Return the (X, Y) coordinate for the center point of the cell that contains the specified text.  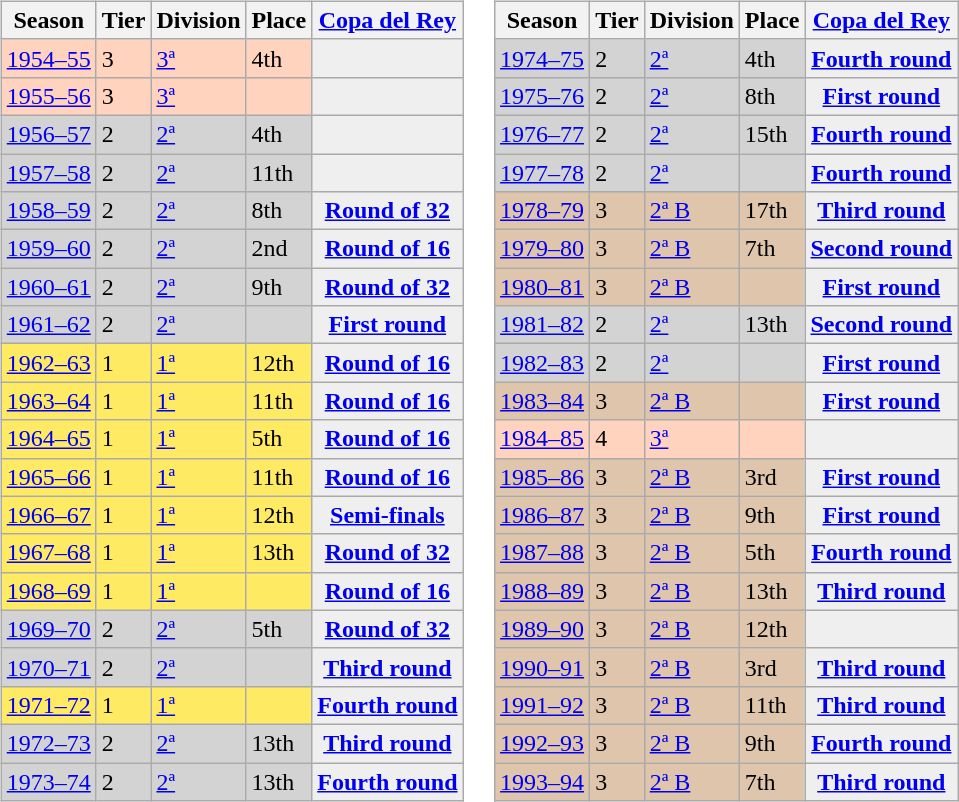
1964–65 (48, 439)
1990–91 (542, 667)
1971–72 (48, 705)
1956–57 (48, 134)
1993–94 (542, 781)
4 (618, 439)
1954–55 (48, 58)
1955–56 (48, 96)
1980–81 (542, 287)
1989–90 (542, 629)
1985–86 (542, 477)
1983–84 (542, 401)
1969–70 (48, 629)
1970–71 (48, 667)
1988–89 (542, 591)
1976–77 (542, 134)
15th (772, 134)
1991–92 (542, 705)
1981–82 (542, 325)
17th (772, 211)
1979–80 (542, 249)
1962–63 (48, 363)
1974–75 (542, 58)
1978–79 (542, 211)
1984–85 (542, 439)
1957–58 (48, 173)
1960–61 (48, 287)
1959–60 (48, 249)
2nd (279, 249)
1963–64 (48, 401)
1972–73 (48, 743)
1968–69 (48, 591)
1967–68 (48, 553)
1975–76 (542, 96)
1986–87 (542, 515)
1958–59 (48, 211)
1965–66 (48, 477)
1966–67 (48, 515)
1987–88 (542, 553)
1973–74 (48, 781)
1961–62 (48, 325)
1977–78 (542, 173)
1982–83 (542, 363)
1992–93 (542, 743)
Semi-finals (388, 515)
